Scan for the cell matching the given text and deliver its (X, Y) coordinate at center. 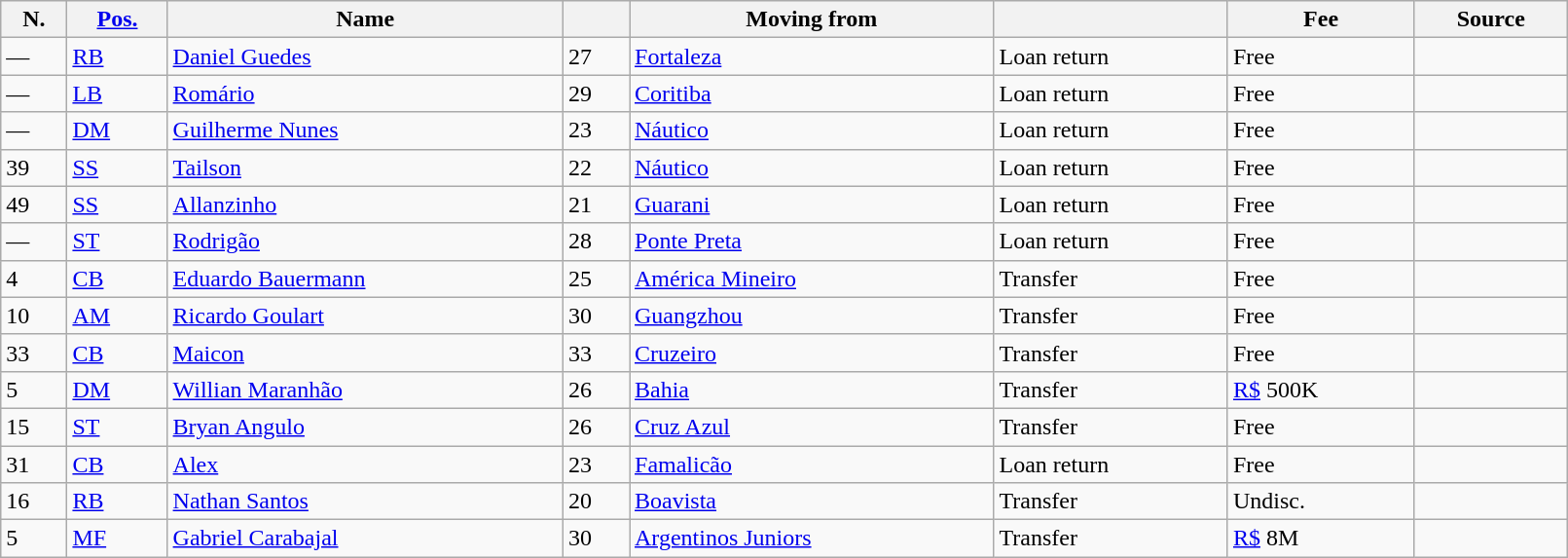
Coritiba (811, 93)
Willian Maranhão (365, 390)
Fee (1320, 19)
AM (117, 316)
28 (596, 242)
Argentinos Juniors (811, 539)
Pos. (117, 19)
Guarani (811, 205)
Cruz Azul (811, 427)
Ricardo Goulart (365, 316)
Ponte Preta (811, 242)
Guangzhou (811, 316)
Nathan Santos (365, 502)
22 (596, 167)
Name (365, 19)
Source (1491, 19)
R$ 500K (1320, 390)
Alex (365, 465)
15 (34, 427)
Guilherme Nunes (365, 130)
MF (117, 539)
39 (34, 167)
R$ 8M (1320, 539)
Allanzinho (365, 205)
20 (596, 502)
Tailson (365, 167)
Cruzeiro (811, 353)
N. (34, 19)
Eduardo Bauermann (365, 279)
Gabriel Carabajal (365, 539)
Daniel Guedes (365, 56)
Undisc. (1320, 502)
25 (596, 279)
Bahia (811, 390)
4 (34, 279)
Rodrigão (365, 242)
16 (34, 502)
31 (34, 465)
10 (34, 316)
21 (596, 205)
Famalicão (811, 465)
Boavista (811, 502)
27 (596, 56)
29 (596, 93)
Fortaleza (811, 56)
Maicon (365, 353)
Romário (365, 93)
Bryan Angulo (365, 427)
América Mineiro (811, 279)
49 (34, 205)
Moving from (811, 19)
LB (117, 93)
